Provide the [X, Y] coordinate of the cell's center where the given text is located.  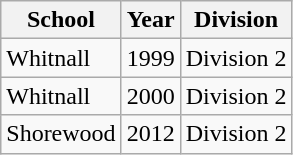
Division [236, 20]
2000 [150, 96]
School [61, 20]
1999 [150, 58]
Shorewood [61, 134]
Year [150, 20]
2012 [150, 134]
